Output the (X, Y) coordinate of the center of the cell containing the given text.  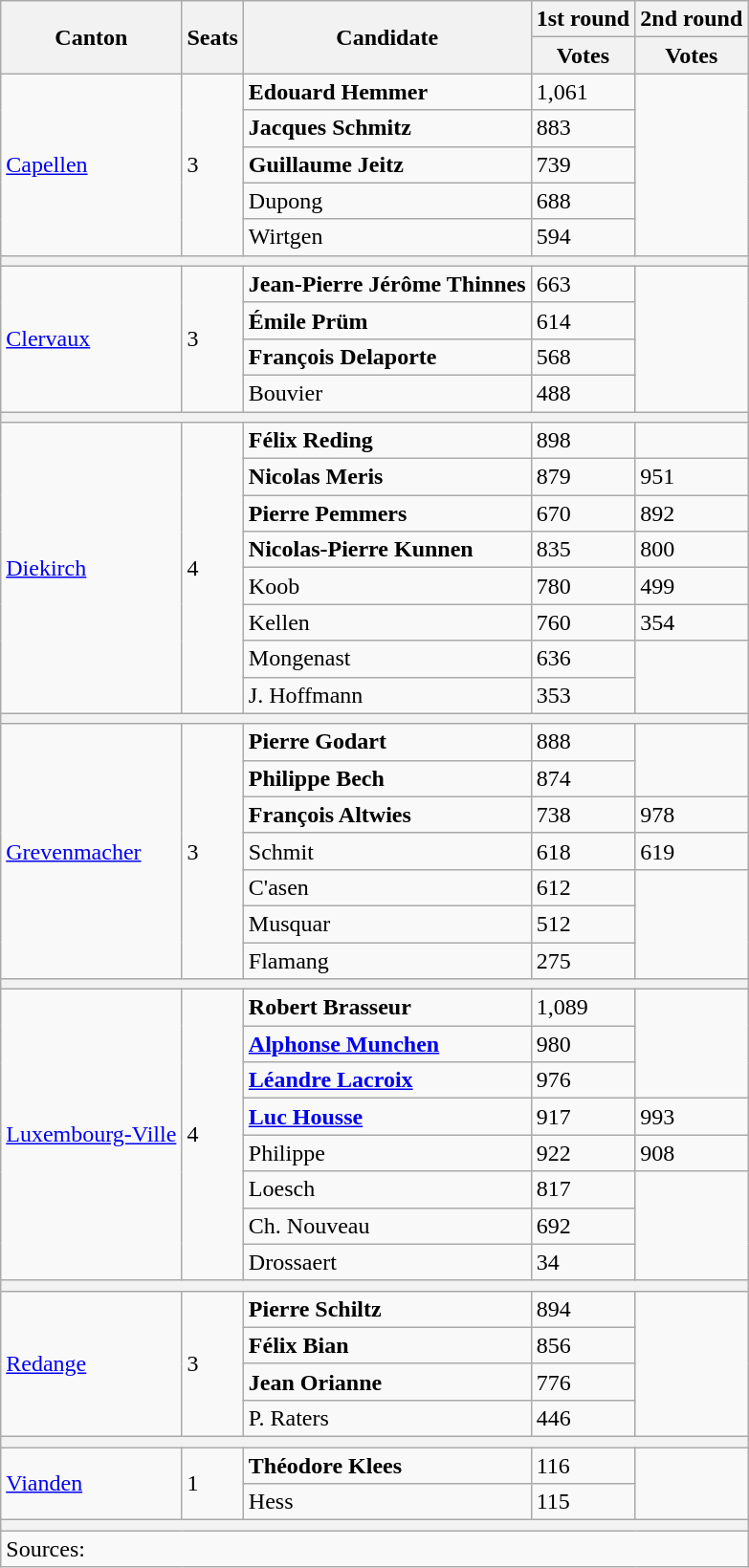
739 (584, 164)
Philippe (386, 1153)
Félix Reding (386, 441)
Guillaume Jeitz (386, 164)
Canton (92, 37)
898 (584, 441)
Léandre Lacroix (386, 1080)
618 (584, 851)
Philippe Bech (386, 778)
879 (584, 477)
Alphonse Munchen (386, 1044)
670 (584, 513)
980 (584, 1044)
888 (584, 742)
Wirtgen (386, 237)
800 (692, 550)
353 (584, 695)
P. Raters (386, 1418)
Jean Orianne (386, 1382)
883 (584, 128)
951 (692, 477)
Pierre Godart (386, 742)
760 (584, 622)
1st round (584, 19)
636 (584, 659)
Émile Prüm (386, 320)
François Delaporte (386, 357)
780 (584, 586)
C'asen (386, 887)
894 (584, 1309)
François Altwies (386, 815)
116 (584, 1466)
Luc Housse (386, 1117)
Pierre Pemmers (386, 513)
Edouard Hemmer (386, 92)
Ch. Nouveau (386, 1226)
Jacques Schmitz (386, 128)
594 (584, 237)
978 (692, 815)
Koob (386, 586)
34 (584, 1262)
Kellen (386, 622)
354 (692, 622)
738 (584, 815)
692 (584, 1226)
Musquar (386, 924)
Pierre Schiltz (386, 1309)
Capellen (92, 164)
Schmit (386, 851)
499 (692, 586)
817 (584, 1189)
115 (584, 1502)
976 (584, 1080)
Diekirch (92, 568)
Seats (212, 37)
2nd round (692, 19)
512 (584, 924)
922 (584, 1153)
Redange (92, 1363)
612 (584, 887)
Sources: (375, 1549)
1,089 (584, 1008)
Flamang (386, 961)
917 (584, 1117)
1 (212, 1484)
Bouvier (386, 393)
Vianden (92, 1484)
Dupong (386, 201)
Clervaux (92, 338)
Nicolas-Pierre Kunnen (386, 550)
Mongenast (386, 659)
275 (584, 961)
Drossaert (386, 1262)
Théodore Klees (386, 1466)
908 (692, 1153)
J. Hoffmann (386, 695)
568 (584, 357)
Jean-Pierre Jérôme Thinnes (386, 284)
Grevenmacher (92, 851)
Luxembourg-Ville (92, 1135)
446 (584, 1418)
663 (584, 284)
776 (584, 1382)
Candidate (386, 37)
892 (692, 513)
688 (584, 201)
619 (692, 851)
Nicolas Meris (386, 477)
874 (584, 778)
Robert Brasseur (386, 1008)
614 (584, 320)
Loesch (386, 1189)
488 (584, 393)
993 (692, 1117)
1,061 (584, 92)
Hess (386, 1502)
835 (584, 550)
856 (584, 1345)
Félix Bian (386, 1345)
